Return [X, Y] of the center of cell containing provided text 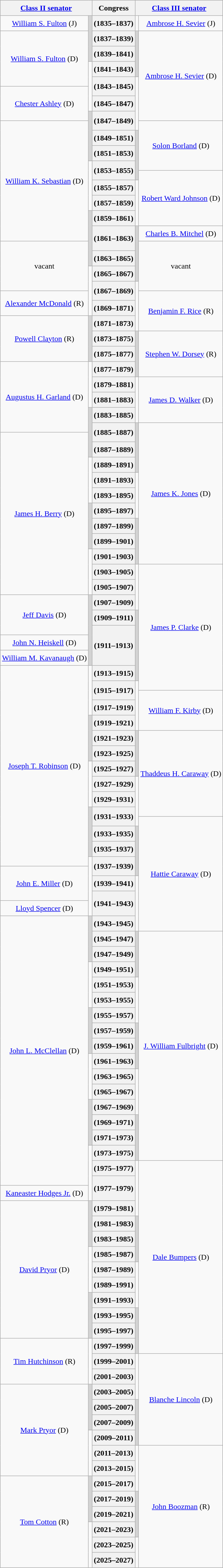
James D. Walker (D) [181, 400]
(1933–1935) [114, 834]
David Pryor (D) [45, 1270]
(2021–2023) [114, 1529]
(2013–2015) [114, 1468]
William S. Fulton (J) [45, 23]
(1883–1885) [114, 415]
(1915–1917) [114, 690]
(1861–1863) [114, 238]
John E. Miller (D) [45, 883]
(1977–1979) [114, 1188]
(1991–1993) [114, 1300]
Thaddeus H. Caraway (D) [181, 773]
(1925–1927) [114, 769]
(1835–1837) [114, 23]
(1931–1933) [114, 816]
(2003–2005) [114, 1392]
(1967–1969) [114, 1107]
(1885–1887) [114, 432]
(2015–2017) [114, 1484]
(1871–1873) [114, 323]
(1865–1867) [114, 274]
(2017–2019) [114, 1499]
Hattie Caraway (D) [181, 874]
(2007–2009) [114, 1422]
(1899–1901) [114, 541]
(1993–1995) [114, 1315]
Lloyd Spencer (D) [45, 908]
Tim Hutchinson (R) [45, 1361]
(1971–1973) [114, 1138]
(1853–1855) [114, 170]
(1921–1923) [114, 738]
Robert Ward Johnson (D) [181, 198]
(1889–1891) [114, 465]
Congress [114, 8]
(1973–1975) [114, 1153]
(1975–1977) [114, 1168]
(1879–1881) [114, 385]
(1989–1991) [114, 1285]
John L. McClellan (D) [45, 1051]
(1909–1911) [114, 618]
(1939–1941) [114, 883]
(1923–1925) [114, 753]
Augustus H. Garland (D) [45, 397]
(1847–1849) [114, 121]
James P. Clarke (D) [181, 627]
(1941–1943) [114, 903]
(1859–1861) [114, 218]
Class II senator [46, 8]
Tom Cotton (R) [45, 1522]
James H. Berry (D) [45, 514]
(1867–1869) [114, 291]
Chester Ashley (D) [45, 104]
Benjamin F. Rice (R) [181, 311]
(1955–1957) [114, 1015]
(1947–1949) [114, 954]
(1983–1985) [114, 1239]
(1945–1947) [114, 939]
(1897–1899) [114, 526]
(1963–1965) [114, 1076]
Jeff Davis (D) [45, 615]
(1837–1839) [114, 39]
(1843–1845) [114, 86]
(1937–1939) [114, 866]
(1881–1883) [114, 400]
(2025–2027) [114, 1560]
(1969–1971) [114, 1122]
Stephen W. Dorsey (R) [181, 354]
Mark Pryor (D) [45, 1430]
(1979–1981) [114, 1208]
Blanche Lincoln (D) [181, 1399]
(1911–1913) [114, 645]
(1929–1931) [114, 799]
Charles B. Mitchel (D) [181, 234]
(1959–1961) [114, 1046]
(1953–1955) [114, 1000]
(2019–2021) [114, 1514]
(1961–1963) [114, 1061]
(1869–1871) [114, 308]
(2011–2013) [114, 1453]
(1949–1951) [114, 969]
Ambrose H. Sevier (D) [181, 76]
John Boozman (R) [181, 1507]
(1981–1983) [114, 1224]
Joseph T. Robinson (D) [45, 766]
(1845–1847) [114, 104]
(1873–1875) [114, 339]
(1943–1945) [114, 924]
Class III senator [179, 8]
(1987–1989) [114, 1270]
(1919–1921) [114, 723]
(1917–1919) [114, 708]
(1999–2001) [114, 1361]
(1951–1953) [114, 985]
(1891–1893) [114, 480]
(1893–1895) [114, 495]
(1935–1937) [114, 849]
(1957–1959) [114, 1031]
(1863–1865) [114, 258]
(2009–2011) [114, 1438]
Solon Borland (D) [181, 146]
Kaneaster Hodges Jr. (D) [45, 1193]
(1927–1929) [114, 784]
(1995–1997) [114, 1331]
James K. Jones (D) [181, 493]
(1855–1857) [114, 188]
John N. Heiskell (D) [45, 643]
Ambrose H. Sevier (J) [181, 23]
Alexander McDonald (R) [45, 303]
William S. Fulton (D) [45, 59]
Dale Bumpers (D) [181, 1257]
(1901–1903) [114, 557]
(1849–1851) [114, 138]
J. William Fulbright (D) [181, 1046]
(1907–1909) [114, 602]
(1841–1843) [114, 69]
(1875–1877) [114, 354]
(1903–1905) [114, 572]
William K. Sebastian (D) [45, 181]
(1985–1987) [114, 1254]
Powell Clayton (R) [45, 339]
(2001–2003) [114, 1377]
(1839–1841) [114, 54]
(1965–1967) [114, 1092]
(1851–1853) [114, 153]
William M. Kavanaugh (D) [45, 658]
(1997–1999) [114, 1346]
(1905–1907) [114, 587]
(1913–1915) [114, 673]
(2023–2025) [114, 1545]
(1887–1889) [114, 450]
(1877–1879) [114, 369]
(2005–2007) [114, 1407]
(1895–1897) [114, 511]
William F. Kirby (D) [181, 710]
(1857–1859) [114, 203]
